Extract the (X, Y) coordinate from the center of the cell holding the provided text.  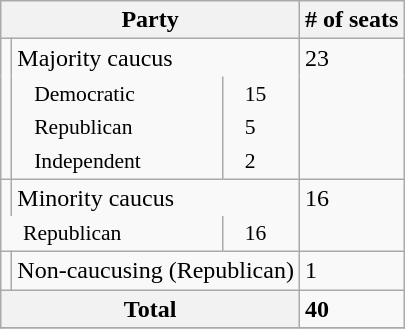
Democratic (118, 93)
# of seats (351, 20)
Non-caucusing (Republican) (156, 270)
Total (150, 309)
Majority caucus (156, 58)
Party (150, 20)
Independent (118, 162)
Minority caucus (156, 198)
5 (260, 127)
23 (351, 58)
15 (260, 93)
40 (351, 309)
1 (351, 270)
2 (260, 162)
